Scan for the cell matching the given text and deliver its [x, y] coordinate at center. 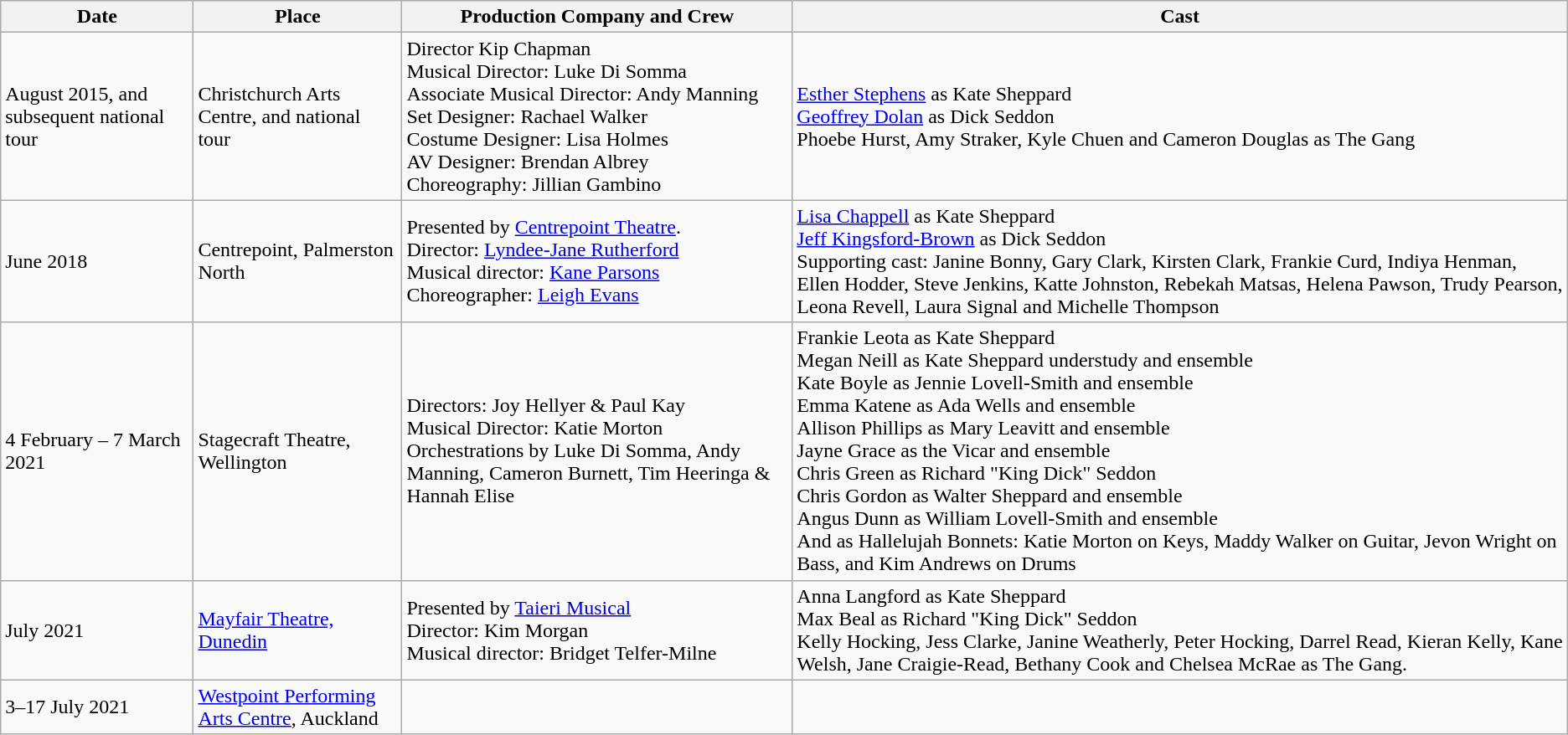
Cast [1179, 17]
3–17 July 2021 [97, 707]
Westpoint Performing Arts Centre, Auckland [298, 707]
Mayfair Theatre, Dunedin [298, 630]
Production Company and Crew [597, 17]
Stagecraft Theatre, Wellington [298, 451]
August 2015, and subsequent national tour [97, 116]
July 2021 [97, 630]
Place [298, 17]
Date [97, 17]
Centrepoint, Palmerston North [298, 261]
4 February – 7 March 2021 [97, 451]
June 2018 [97, 261]
Presented by Centrepoint Theatre.Director: Lyndee-Jane RutherfordMusical director: Kane ParsonsChoreographer: Leigh Evans [597, 261]
Presented by Taieri MusicalDirector: Kim MorganMusical director: Bridget Telfer-Milne [597, 630]
Christchurch Arts Centre, and national tour [298, 116]
Esther Stephens as Kate SheppardGeoffrey Dolan as Dick SeddonPhoebe Hurst, Amy Straker, Kyle Chuen and Cameron Douglas as The Gang [1179, 116]
